Pinpoint the cell where the given text exists, returning its (X, Y) midpoint coordinate. 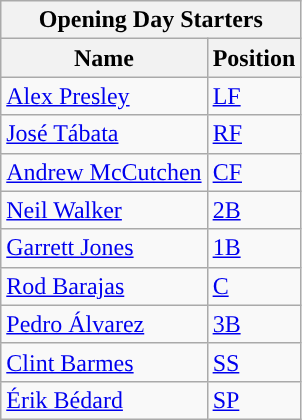
SS (254, 362)
Rod Barajas (104, 286)
CF (254, 172)
Andrew McCutchen (104, 172)
Garrett Jones (104, 248)
Clint Barmes (104, 362)
Neil Walker (104, 210)
RF (254, 134)
Érik Bédard (104, 400)
Name (104, 58)
2B (254, 210)
C (254, 286)
1B (254, 248)
Pedro Álvarez (104, 324)
Position (254, 58)
Alex Presley (104, 96)
SP (254, 400)
LF (254, 96)
3B (254, 324)
Opening Day Starters (151, 20)
José Tábata (104, 134)
